For the text-containing cell, return its midpoint in (X, Y) coordinate format. 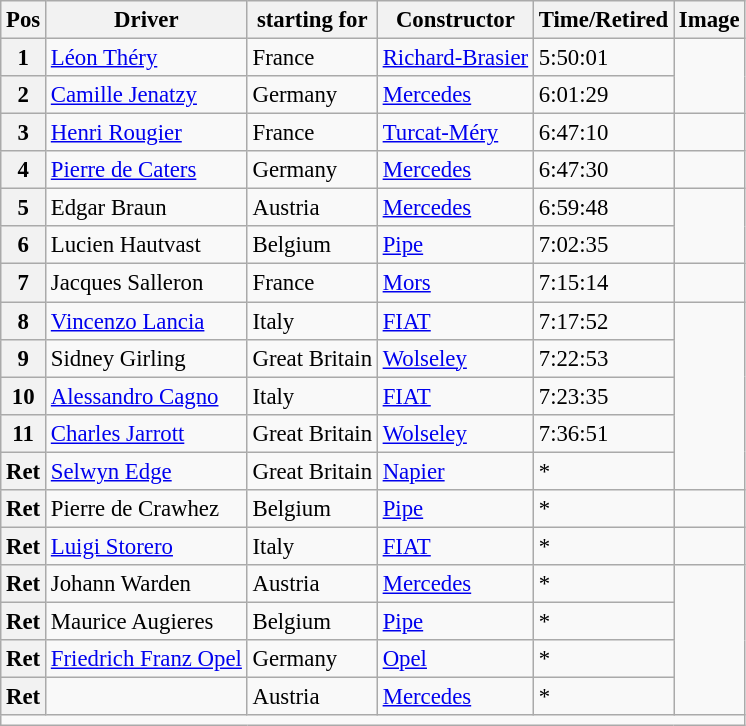
6:47:30 (603, 170)
Driver (147, 20)
1 (24, 58)
Pierre de Crawhez (147, 509)
Time/Retired (603, 20)
Johann Warden (147, 584)
8 (24, 321)
11 (24, 433)
Opel (455, 659)
10 (24, 396)
7:36:51 (603, 433)
7:02:35 (603, 245)
5 (24, 208)
7:22:53 (603, 358)
Turcat-Méry (455, 133)
Jacques Salleron (147, 283)
9 (24, 358)
Constructor (455, 20)
7:17:52 (603, 321)
4 (24, 170)
Henri Rougier (147, 133)
Alessandro Cagno (147, 396)
Camille Jenatzy (147, 95)
Selwyn Edge (147, 471)
5:50:01 (603, 58)
6:59:48 (603, 208)
Vincenzo Lancia (147, 321)
Pierre de Caters (147, 170)
7:15:14 (603, 283)
6:47:10 (603, 133)
7:23:35 (603, 396)
Image (710, 20)
Edgar Braun (147, 208)
Napier (455, 471)
Sidney Girling (147, 358)
Léon Théry (147, 58)
Richard-Brasier (455, 58)
Luigi Storero (147, 546)
7 (24, 283)
Mors (455, 283)
2 (24, 95)
Maurice Augieres (147, 621)
Pos (24, 20)
6 (24, 245)
Lucien Hautvast (147, 245)
3 (24, 133)
Charles Jarrott (147, 433)
6:01:29 (603, 95)
Friedrich Franz Opel (147, 659)
starting for (312, 20)
